Detect which cell encompasses the target text, then output its (x, y) center coordinate. 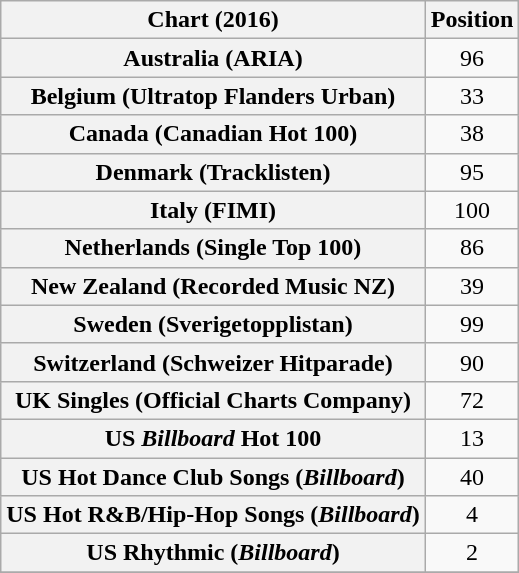
Position (472, 20)
Switzerland (Schweizer Hitparade) (213, 362)
4 (472, 515)
40 (472, 477)
US Hot R&B/Hip-Hop Songs (Billboard) (213, 515)
US Rhythmic (Billboard) (213, 553)
Netherlands (Single Top 100) (213, 248)
Denmark (Tracklisten) (213, 172)
13 (472, 438)
38 (472, 134)
2 (472, 553)
Italy (FIMI) (213, 210)
Canada (Canadian Hot 100) (213, 134)
90 (472, 362)
Australia (ARIA) (213, 58)
Chart (2016) (213, 20)
US Billboard Hot 100 (213, 438)
95 (472, 172)
Sweden (Sverigetopplistan) (213, 324)
US Hot Dance Club Songs (Billboard) (213, 477)
99 (472, 324)
UK Singles (Official Charts Company) (213, 400)
96 (472, 58)
33 (472, 96)
100 (472, 210)
86 (472, 248)
Belgium (Ultratop Flanders Urban) (213, 96)
39 (472, 286)
New Zealand (Recorded Music NZ) (213, 286)
72 (472, 400)
